Output the [x, y] coordinate of the center of the cell containing the given text.  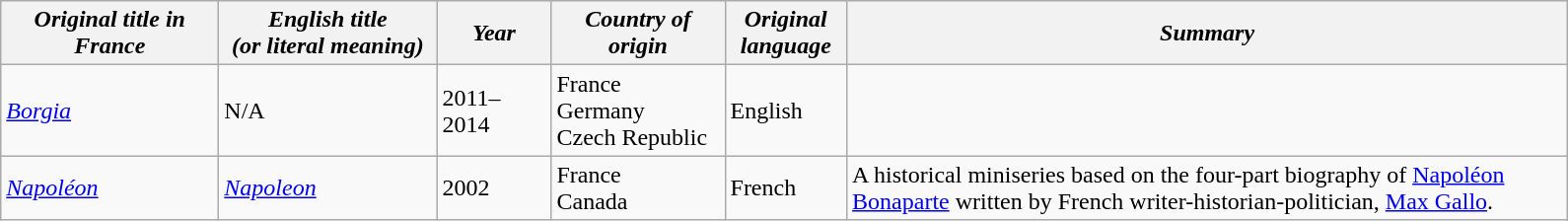
FranceGermanyCzech Republic [638, 110]
2011–2014 [494, 110]
Country of origin [638, 34]
A historical miniseries based on the four-part biography of Napoléon Bonaparte written by French writer-historian-politician, Max Gallo. [1207, 187]
Borgia [110, 110]
N/A [327, 110]
English [786, 110]
Napoléon [110, 187]
Original title in France [110, 34]
Summary [1207, 34]
2002 [494, 187]
French [786, 187]
Original language [786, 34]
Year [494, 34]
Napoleon [327, 187]
FranceCanada [638, 187]
English title(or literal meaning) [327, 34]
